Extract the [x, y] coordinate from the center of the cell holding the provided text.  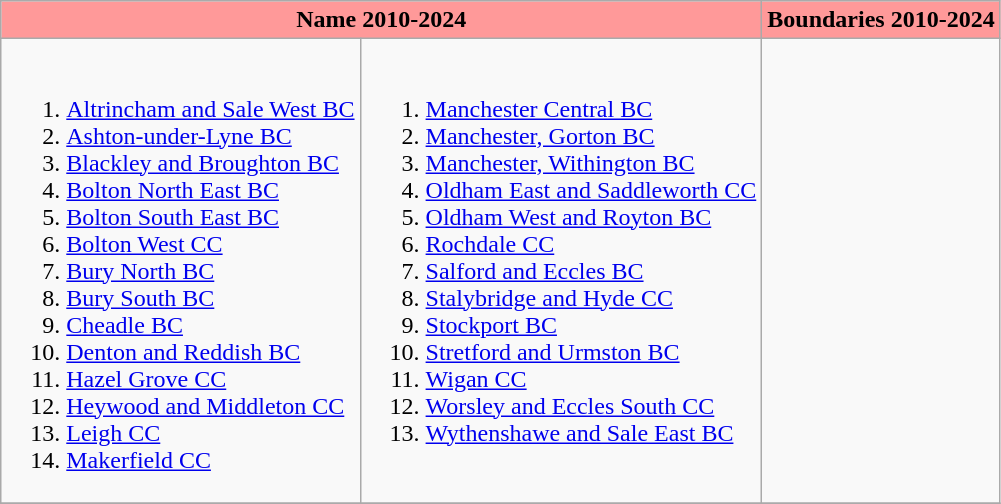
Boundaries 2010-2024 [881, 20]
Name 2010-2024 [382, 20]
